Search for the cell housing the specified text and yield its [X, Y] center coordinate. 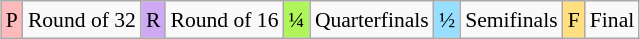
½ [447, 20]
F [574, 20]
Quarterfinals [372, 20]
¼ [297, 20]
Round of 32 [82, 20]
P [12, 20]
Semifinals [511, 20]
Round of 16 [224, 20]
Final [612, 20]
R [154, 20]
